Provide the (x, y) coordinate of the cell's center where the given text is located.  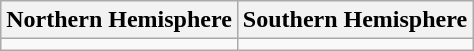
Northern Hemisphere (120, 20)
Southern Hemisphere (354, 20)
